Provide the (x, y) coordinate of the cell's center where the given text is located.  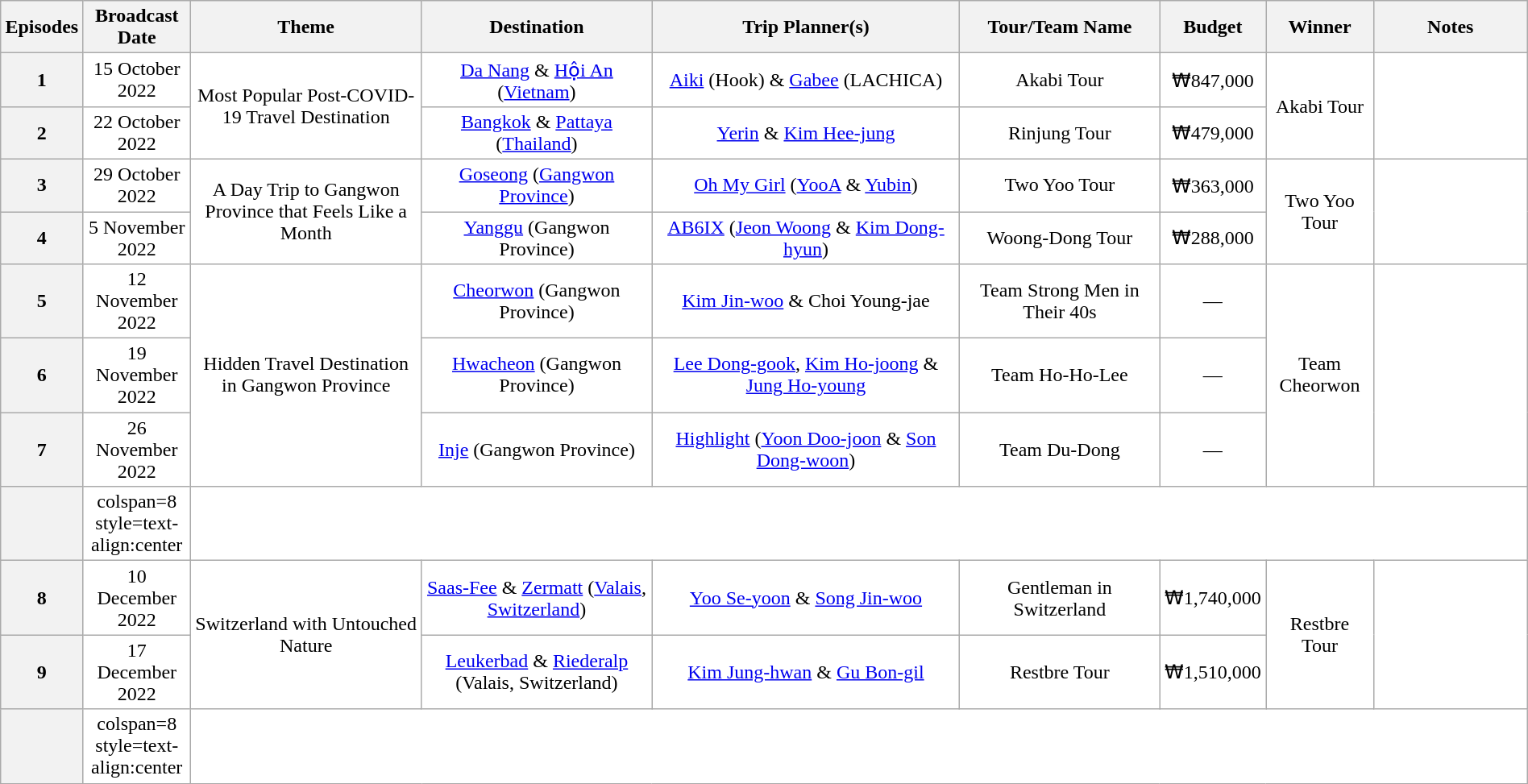
22 October 2022 (137, 132)
Oh My Girl (YooA & Yubin) (806, 185)
Inje (Gangwon Province) (537, 450)
Lee Dong-gook, Kim Ho-joong & Jung Ho-young (806, 375)
Bangkok & Pattaya (Thailand) (537, 132)
Team Strong Men in Their 40s (1060, 301)
9 (42, 672)
AB6IX (Jeon Woong & Kim Dong-hyun) (806, 237)
15 October 2022 (137, 81)
Team Ho-Ho-Lee (1060, 375)
19 November 2022 (137, 375)
Woong-Dong Tour (1060, 237)
Yerin & Kim Hee-jung (806, 132)
Hwacheon (Gangwon Province) (537, 375)
Tour/Team Name (1060, 27)
₩1,510,000 (1213, 672)
5 (42, 301)
Goseong (Gangwon Province) (537, 185)
29 October 2022 (137, 185)
2 (42, 132)
Winner (1320, 27)
Aiki (Hook) & Gabee (LACHICA) (806, 81)
Hidden Travel Destination in Gangwon Province (306, 375)
4 (42, 237)
Gentleman in Switzerland (1060, 598)
Saas-Fee & Zermatt (Valais, Switzerland) (537, 598)
Budget (1213, 27)
26 November 2022 (137, 450)
8 (42, 598)
17 December 2022 (137, 672)
Switzerland with Untouched Nature (306, 635)
₩847,000 (1213, 81)
7 (42, 450)
Yanggu (Gangwon Province) (537, 237)
Da Nang & Hội An (Vietnam) (537, 81)
₩288,000 (1213, 237)
₩1,740,000 (1213, 598)
Rinjung Tour (1060, 132)
12 November 2022 (137, 301)
Notes (1451, 27)
Yoo Se-yoon & Song Jin-woo (806, 598)
A Day Trip to Gangwon Province that Feels Like a Month (306, 211)
Destination (537, 27)
6 (42, 375)
Cheorwon (Gangwon Province) (537, 301)
Team Du-Dong (1060, 450)
Kim Jung-hwan & Gu Bon-gil (806, 672)
Team Cheorwon (1320, 375)
5 November 2022 (137, 237)
3 (42, 185)
1 (42, 81)
Highlight (Yoon Doo-joon & Son Dong-woon) (806, 450)
₩479,000 (1213, 132)
Kim Jin-woo & Choi Young-jae (806, 301)
₩363,000 (1213, 185)
Theme (306, 27)
Broadcast Date (137, 27)
Leukerbad & Riederalp (Valais, Switzerland) (537, 672)
10 December 2022 (137, 598)
Most Popular Post-COVID-19 Travel Destination (306, 106)
Trip Planner(s) (806, 27)
Episodes (42, 27)
